Scan for the cell matching the given text and deliver its (X, Y) coordinate at center. 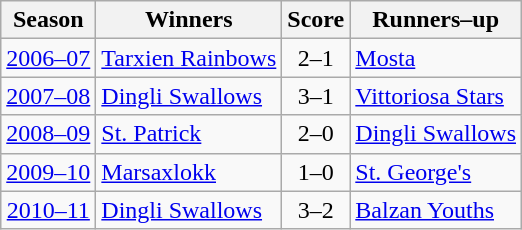
Balzan Youths (436, 210)
2008–09 (48, 134)
2–0 (316, 134)
2–1 (316, 58)
Runners–up (436, 20)
3–2 (316, 210)
Season (48, 20)
Mosta (436, 58)
Winners (189, 20)
3–1 (316, 96)
Tarxien Rainbows (189, 58)
St. George's (436, 172)
2009–10 (48, 172)
Marsaxlokk (189, 172)
2007–08 (48, 96)
2006–07 (48, 58)
2010–11 (48, 210)
St. Patrick (189, 134)
1–0 (316, 172)
Vittoriosa Stars (436, 96)
Score (316, 20)
